Capture the cell that displays the provided text and extract its [X, Y] central coordinate. 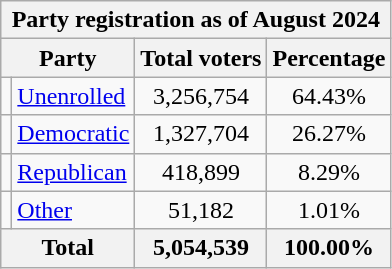
Republican [74, 172]
Party [68, 58]
Total [68, 248]
Unenrolled [74, 96]
64.43% [329, 96]
Percentage [329, 58]
418,899 [201, 172]
Party registration as of August 2024 [196, 20]
8.29% [329, 172]
Other [74, 210]
3,256,754 [201, 96]
Total voters [201, 58]
100.00% [329, 248]
1,327,704 [201, 134]
1.01% [329, 210]
Democratic [74, 134]
51,182 [201, 210]
5,054,539 [201, 248]
26.27% [329, 134]
